Find where the given text appears and provide that cell's center as [x, y] coordinate. 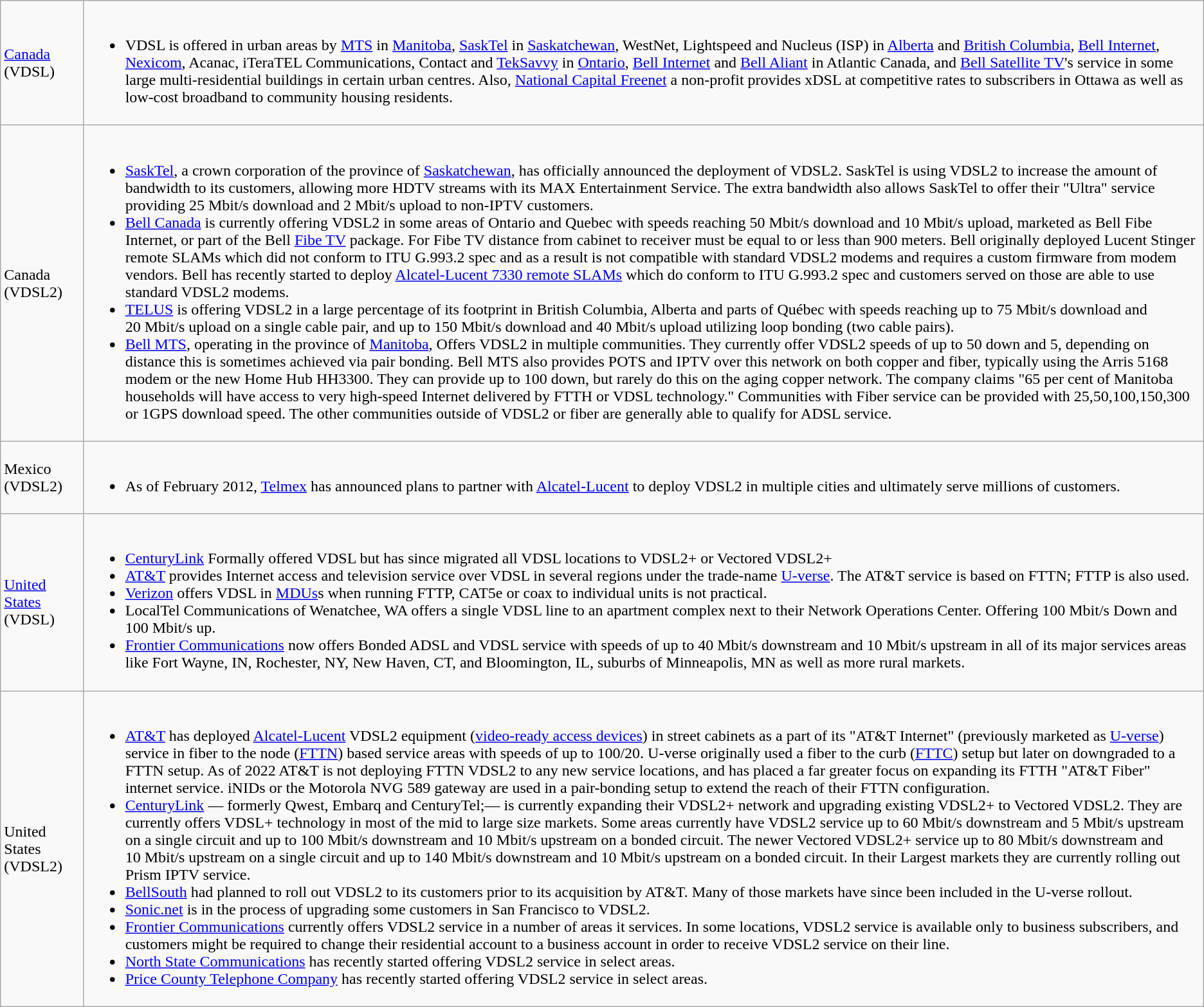
Mexico (VDSL2) [42, 477]
Canada (VDSL2) [42, 283]
United States (VDSL) [42, 602]
United States (VDSL2) [42, 849]
Canada (VDSL) [42, 63]
